Find where the given text appears and provide that cell's center as [x, y] coordinate. 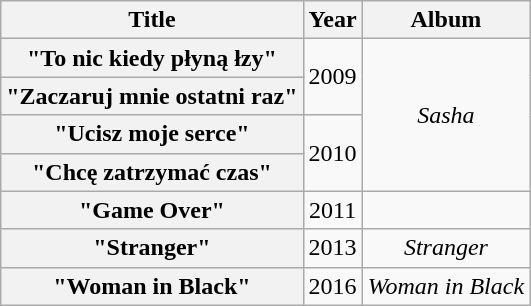
"Ucisz moje serce" [152, 134]
2016 [332, 286]
"Stranger" [152, 248]
Sasha [446, 115]
2011 [332, 210]
Year [332, 20]
"Zaczaruj mnie ostatni raz" [152, 96]
2010 [332, 153]
Title [152, 20]
"To nic kiedy płyną łzy" [152, 58]
"Woman in Black" [152, 286]
2013 [332, 248]
Woman in Black [446, 286]
Album [446, 20]
"Game Over" [152, 210]
Stranger [446, 248]
2009 [332, 77]
"Chcę zatrzymać czas" [152, 172]
